For the text-containing cell, return its midpoint in (x, y) coordinate format. 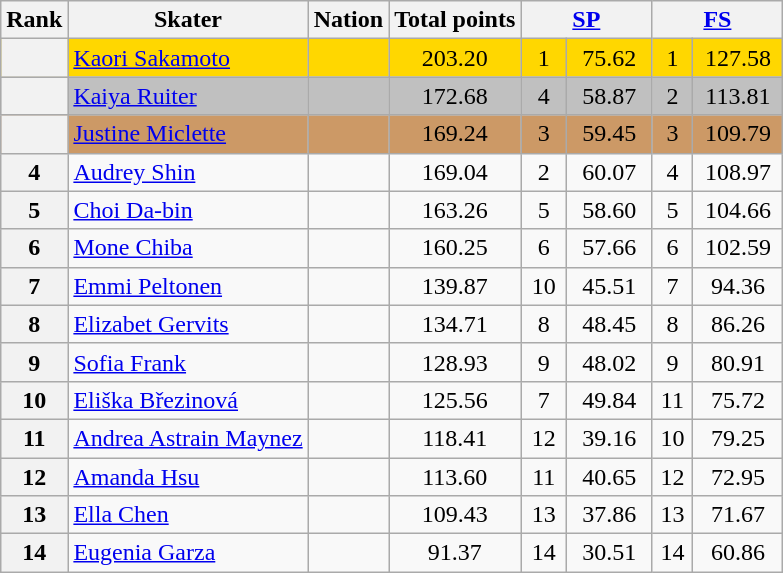
Total points (455, 20)
Skater (188, 20)
160.25 (455, 248)
118.41 (455, 438)
Kaiya Ruiter (188, 96)
86.26 (738, 324)
60.86 (738, 553)
FS (718, 20)
71.67 (738, 515)
Eugenia Garza (188, 553)
113.81 (738, 96)
Kaori Sakamoto (188, 58)
Amanda Hsu (188, 477)
94.36 (738, 286)
39.16 (610, 438)
48.45 (610, 324)
127.58 (738, 58)
172.68 (455, 96)
58.87 (610, 96)
108.97 (738, 172)
SP (586, 20)
72.95 (738, 477)
57.66 (610, 248)
102.59 (738, 248)
203.20 (455, 58)
163.26 (455, 210)
125.56 (455, 400)
49.84 (610, 400)
169.24 (455, 134)
Rank (34, 20)
40.65 (610, 477)
75.62 (610, 58)
Justine Miclette (188, 134)
58.60 (610, 210)
Choi Da-bin (188, 210)
139.87 (455, 286)
109.79 (738, 134)
59.45 (610, 134)
Elizabet Gervits (188, 324)
48.02 (610, 362)
169.04 (455, 172)
113.60 (455, 477)
30.51 (610, 553)
128.93 (455, 362)
79.25 (738, 438)
Emmi Peltonen (188, 286)
Audrey Shin (188, 172)
60.07 (610, 172)
104.66 (738, 210)
Nation (348, 20)
Andrea Astrain Maynez (188, 438)
75.72 (738, 400)
Sofia Frank (188, 362)
Mone Chiba (188, 248)
109.43 (455, 515)
Eliška Březinová (188, 400)
37.86 (610, 515)
91.37 (455, 553)
Ella Chen (188, 515)
45.51 (610, 286)
134.71 (455, 324)
80.91 (738, 362)
